Find where the given text appears and provide that cell's center as [x, y] coordinate. 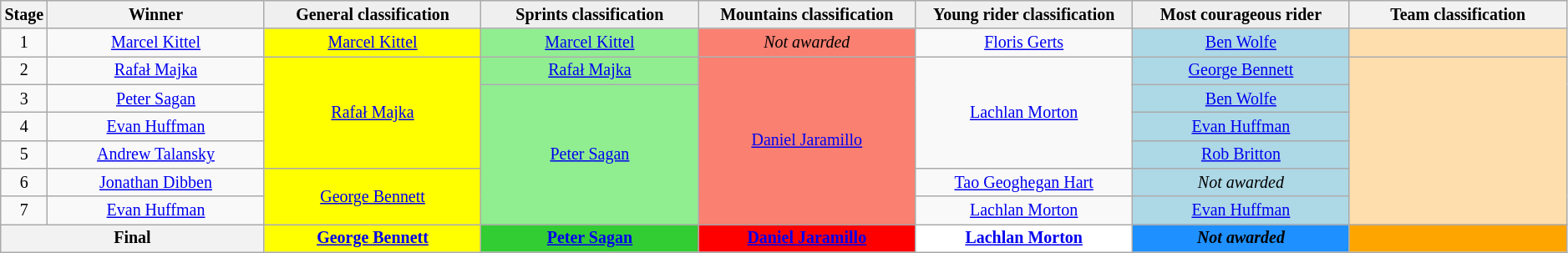
General classification [373, 15]
Tao Geoghegan Hart [1024, 182]
Team classification [1458, 15]
Young rider classification [1024, 15]
3 [24, 99]
1 [24, 43]
2 [24, 70]
7 [24, 210]
Jonathan Dibben [155, 182]
Floris Gerts [1024, 43]
Stage [24, 15]
Mountains classification [807, 15]
Andrew Talansky [155, 154]
Winner [155, 15]
5 [24, 154]
Most courageous rider [1241, 15]
4 [24, 127]
Final [132, 239]
6 [24, 182]
Sprints classification [590, 15]
Rob Britton [1241, 154]
